For the text-containing cell, return its midpoint in (x, y) coordinate format. 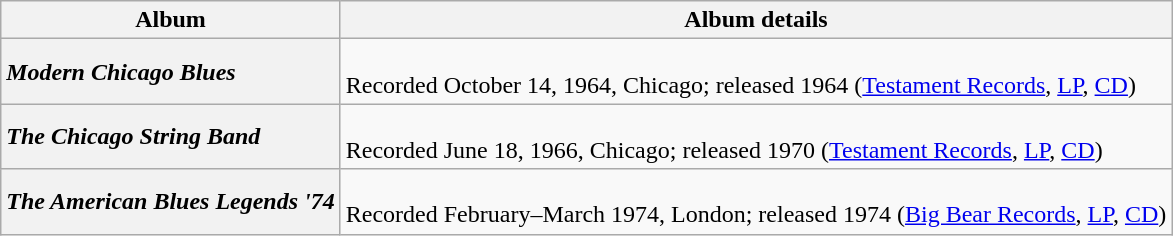
Album details (756, 20)
Modern Chicago Blues (171, 72)
Recorded February–March 1974, London; released 1974 (Big Bear Records, LP, CD) (756, 202)
Recorded October 14, 1964, Chicago; released 1964 (Testament Records, LP, CD) (756, 72)
Recorded June 18, 1966, Chicago; released 1970 (Testament Records, LP, CD) (756, 136)
The American Blues Legends '74 (171, 202)
Album (171, 20)
The Chicago String Band (171, 136)
